Extract the [X, Y] coordinate from the center of the cell holding the provided text.  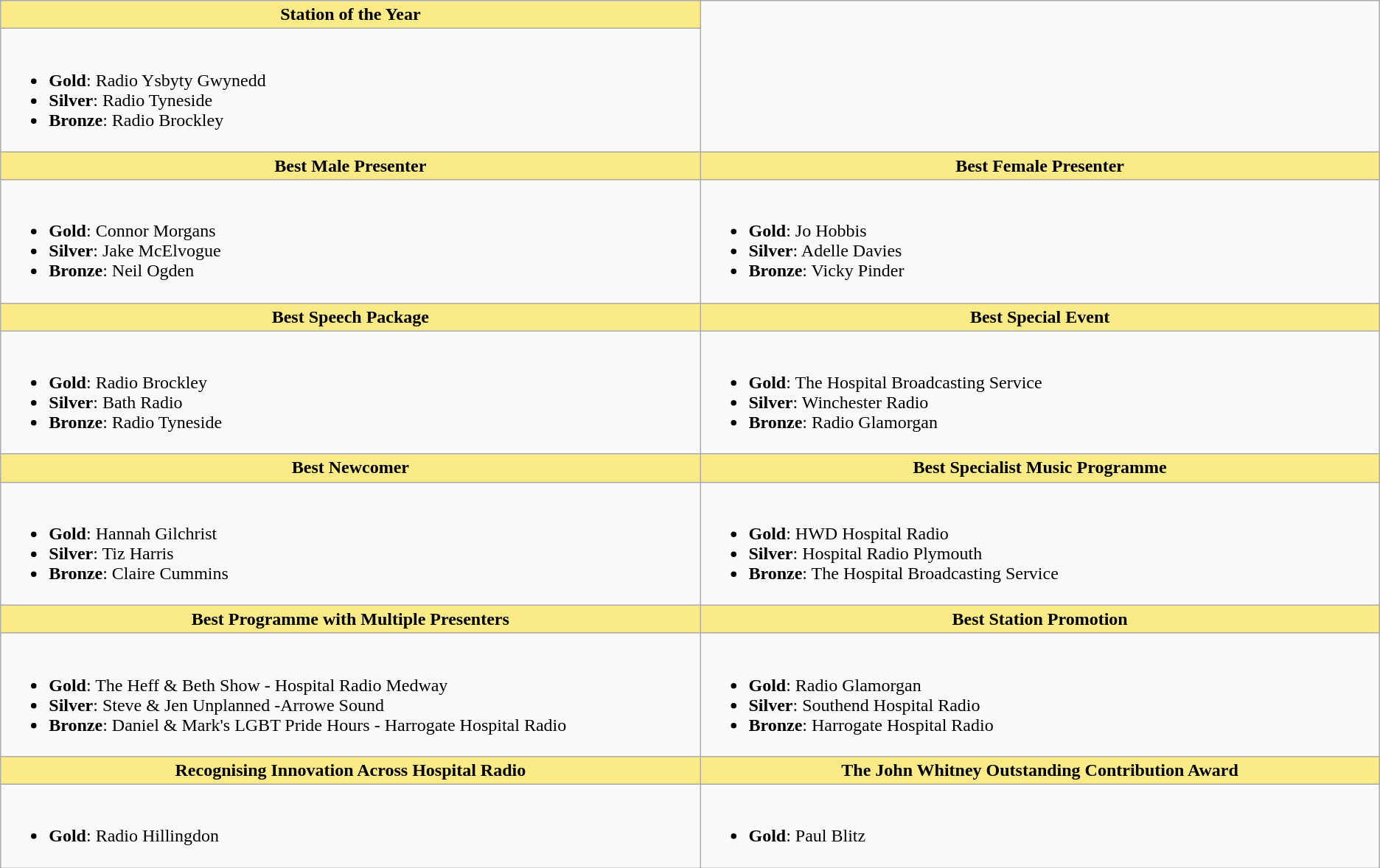
Gold: Connor MorgansSilver: Jake McElvogueBronze: Neil Ogden [351, 242]
The John Whitney Outstanding Contribution Award [1039, 770]
Recognising Innovation Across Hospital Radio [351, 770]
Best Specialist Music Programme [1039, 468]
Best Special Event [1039, 317]
Station of the Year [351, 15]
Gold: Hannah GilchristSilver: Tiz HarrisBronze: Claire Cummins [351, 544]
Gold: Radio Ysbyty GwyneddSilver: Radio TynesideBronze: Radio Brockley [351, 90]
Best Female Presenter [1039, 166]
Best Male Presenter [351, 166]
Gold: The Hospital Broadcasting ServiceSilver: Winchester RadioBronze: Radio Glamorgan [1039, 392]
Best Programme with Multiple Presenters [351, 619]
Best Newcomer [351, 468]
Gold: Jo HobbisSilver: Adelle DaviesBronze: Vicky Pinder [1039, 242]
Gold: Paul Blitz [1039, 825]
Gold: Radio BrockleySilver: Bath RadioBronze: Radio Tyneside [351, 392]
Best Station Promotion [1039, 619]
Best Speech Package [351, 317]
Gold: Radio GlamorganSilver: Southend Hospital RadioBronze: Harrogate Hospital Radio [1039, 694]
Gold: Radio Hillingdon [351, 825]
Gold: HWD Hospital RadioSilver: Hospital Radio PlymouthBronze: The Hospital Broadcasting Service [1039, 544]
